Find where the given text appears and provide that cell's center as [x, y] coordinate. 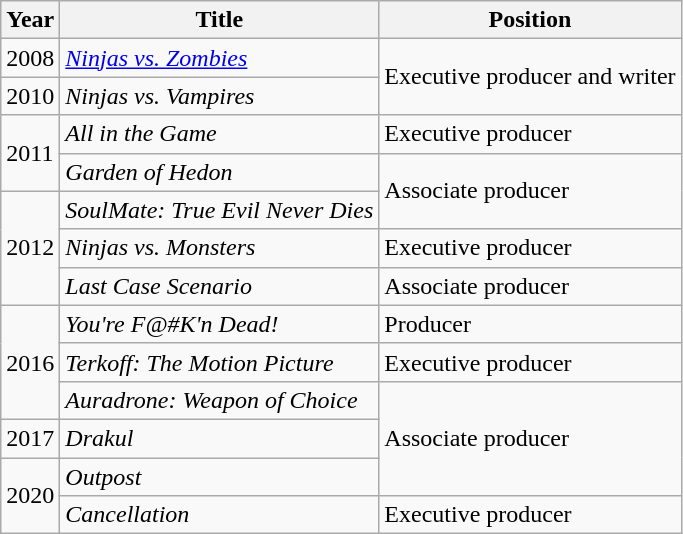
2016 [30, 362]
Drakul [220, 438]
2020 [30, 496]
Ninjas vs. Zombies [220, 58]
Executive producer and writer [530, 77]
Cancellation [220, 515]
Producer [530, 324]
2008 [30, 58]
Ninjas vs. Monsters [220, 248]
SoulMate: True Evil Never Dies [220, 210]
Terkoff: The Motion Picture [220, 362]
Year [30, 20]
Title [220, 20]
Position [530, 20]
2011 [30, 153]
Outpost [220, 477]
All in the Game [220, 134]
2010 [30, 96]
2012 [30, 248]
Last Case Scenario [220, 286]
You're F@#K'n Dead! [220, 324]
Ninjas vs. Vampires [220, 96]
Auradrone: Weapon of Choice [220, 400]
2017 [30, 438]
Garden of Hedon [220, 172]
